Locate the cell with the specified text and output its (X, Y) center coordinate. 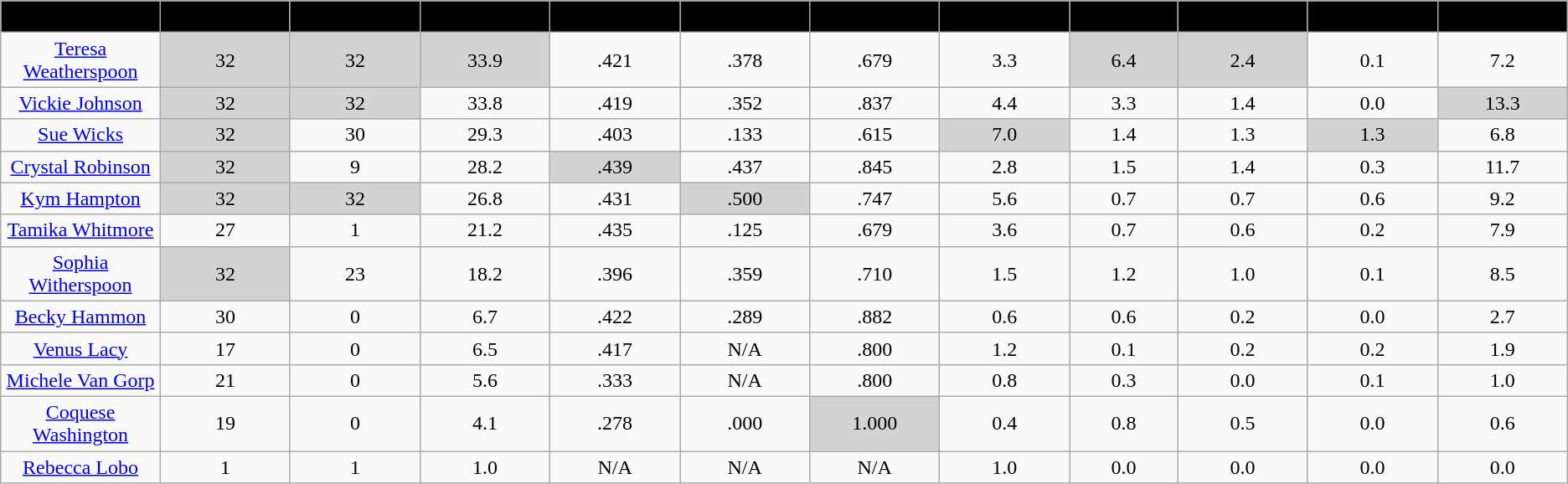
6.7 (484, 317)
4.4 (1005, 103)
MPG (484, 17)
27 (224, 230)
0.5 (1243, 424)
.431 (615, 198)
SPG (1243, 17)
7.0 (1005, 135)
.419 (615, 103)
11.7 (1503, 167)
.435 (615, 230)
Michele Van Gorp (80, 380)
.352 (745, 103)
9.2 (1503, 198)
.437 (745, 167)
1.000 (874, 424)
.747 (874, 198)
.333 (615, 380)
Kym Hampton (80, 198)
FG% (615, 17)
6.8 (1503, 135)
9 (355, 167)
.837 (874, 103)
17 (224, 348)
.882 (874, 317)
33.9 (484, 60)
.378 (745, 60)
19 (224, 424)
.289 (745, 317)
GP (224, 17)
23 (355, 273)
Venus Lacy (80, 348)
.125 (745, 230)
Sophia Witherspoon (80, 273)
Tamika Whitmore (80, 230)
Player (80, 17)
PPG (1503, 17)
Teresa Weatherspoon (80, 60)
.845 (874, 167)
.422 (615, 317)
7.2 (1503, 60)
Vickie Johnson (80, 103)
FT% (874, 17)
BPG (1372, 17)
GS (355, 17)
28.2 (484, 167)
2.4 (1243, 60)
.710 (874, 273)
Becky Hammon (80, 317)
13.3 (1503, 103)
.359 (745, 273)
Rebecca Lobo (80, 466)
.403 (615, 135)
26.8 (484, 198)
.500 (745, 198)
3.6 (1005, 230)
33.8 (484, 103)
18.2 (484, 273)
.421 (615, 60)
1.9 (1503, 348)
APG (1124, 17)
Sue Wicks (80, 135)
.396 (615, 273)
RPG (1005, 17)
3P% (745, 17)
29.3 (484, 135)
.417 (615, 348)
21.2 (484, 230)
.000 (745, 424)
.615 (874, 135)
4.1 (484, 424)
7.9 (1503, 230)
Crystal Robinson (80, 167)
6.5 (484, 348)
8.5 (1503, 273)
.278 (615, 424)
2.8 (1005, 167)
2.7 (1503, 317)
Coquese Washington (80, 424)
.133 (745, 135)
0.4 (1005, 424)
6.4 (1124, 60)
21 (224, 380)
.439 (615, 167)
